Capture the cell that displays the provided text and extract its [x, y] central coordinate. 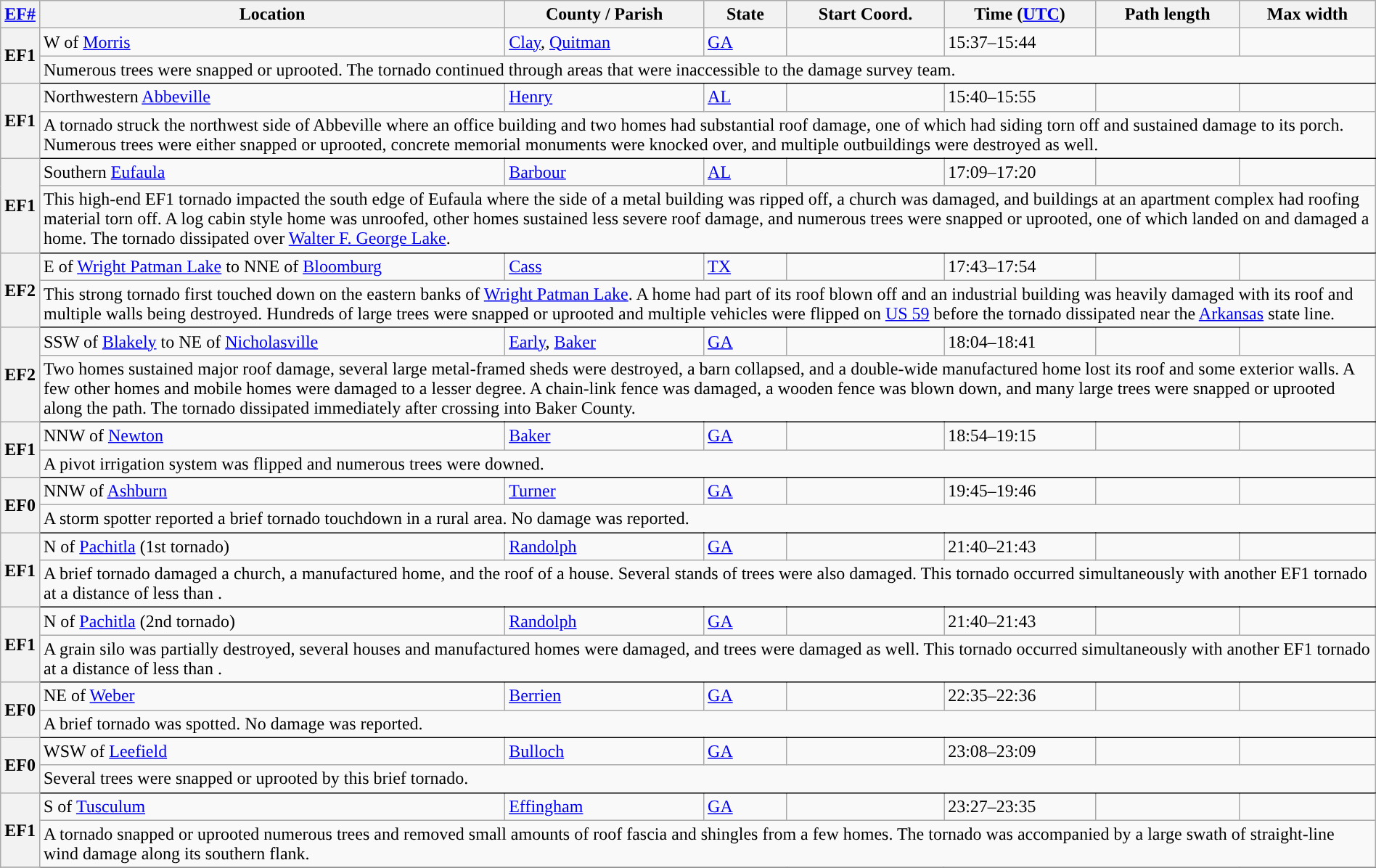
15:37–15:44 [1020, 42]
TX [746, 266]
Several trees were snapped or uprooted by this brief tornado. [707, 779]
W of Morris [271, 42]
Early, Baker [605, 341]
Barbour [605, 172]
Southern Eufaula [271, 172]
State [746, 15]
17:43–17:54 [1020, 266]
18:54–19:15 [1020, 435]
A storm spotter reported a brief tornado touchdown in a rural area. No damage was reported. [707, 519]
Time (UTC) [1020, 15]
23:08–23:09 [1020, 751]
N of Pachitla (1st tornado) [271, 546]
E of Wright Patman Lake to NNE of Bloomburg [271, 266]
Cass [605, 266]
N of Pachitla (2nd tornado) [271, 621]
Henry [605, 97]
Clay, Quitman [605, 42]
22:35–22:36 [1020, 696]
A pivot irrigation system was flipped and numerous trees were downed. [707, 464]
Max width [1308, 15]
18:04–18:41 [1020, 341]
Effingham [605, 806]
Northwestern Abbeville [271, 97]
EF# [20, 15]
Bulloch [605, 751]
County / Parish [605, 15]
Path length [1167, 15]
17:09–17:20 [1020, 172]
Location [271, 15]
SSW of Blakely to NE of Nicholasville [271, 341]
NNW of Ashburn [271, 491]
Berrien [605, 696]
A brief tornado was spotted. No damage was reported. [707, 724]
Numerous trees were snapped or uprooted. The tornado continued through areas that were inaccessible to the damage survey team. [707, 70]
23:27–23:35 [1020, 806]
S of Tusculum [271, 806]
19:45–19:46 [1020, 491]
NE of Weber [271, 696]
Turner [605, 491]
Start Coord. [865, 15]
Baker [605, 435]
WSW of Leefield [271, 751]
15:40–15:55 [1020, 97]
NNW of Newton [271, 435]
